Determine the (x, y) coordinate at the center of the cell enclosing the given text.  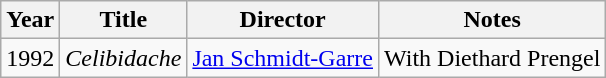
1992 (30, 58)
Title (124, 20)
Notes (492, 20)
Celibidache (124, 58)
Year (30, 20)
With Diethard Prengel (492, 58)
Director (283, 20)
Jan Schmidt-Garre (283, 58)
